Provide the (X, Y) coordinate of the cell's center where the given text is located.  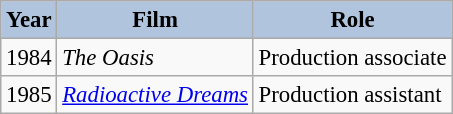
1984 (29, 58)
Film (155, 20)
Role (352, 20)
Year (29, 20)
1985 (29, 95)
Radioactive Dreams (155, 95)
Production assistant (352, 95)
Production associate (352, 58)
The Oasis (155, 58)
